Locate the cell with the specified text and output its (x, y) center coordinate. 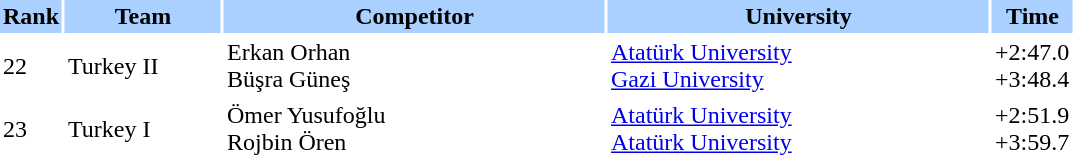
Competitor (414, 16)
Rank (31, 16)
22 (31, 66)
Turkey II (143, 66)
Atatürk UniversityGazi University (798, 66)
Team (143, 16)
University (798, 16)
+2:47.0+3:48.4 (1032, 66)
Time (1032, 16)
Erkan OrhanBüşra Güneş (414, 66)
